Pinpoint the cell where the given text exists, returning its [X, Y] midpoint coordinate. 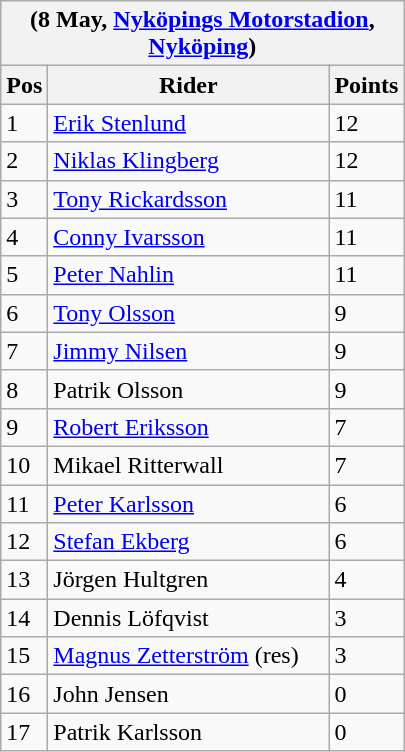
10 [24, 465]
14 [24, 618]
Mikael Ritterwall [188, 465]
Conny Ivarsson [188, 237]
Pos [24, 85]
16 [24, 694]
17 [24, 732]
2 [24, 161]
Rider [188, 85]
Jimmy Nilsen [188, 351]
Points [366, 85]
8 [24, 389]
Tony Olsson [188, 313]
John Jensen [188, 694]
Stefan Ekberg [188, 542]
Erik Stenlund [188, 123]
(8 May, Nyköpings Motorstadion, Nyköping) [202, 34]
15 [24, 656]
5 [24, 275]
Peter Karlsson [188, 503]
Robert Eriksson [188, 427]
Patrik Olsson [188, 389]
Dennis Löfqvist [188, 618]
Jörgen Hultgren [188, 580]
1 [24, 123]
Peter Nahlin [188, 275]
Patrik Karlsson [188, 732]
13 [24, 580]
Niklas Klingberg [188, 161]
Magnus Zetterström (res) [188, 656]
Tony Rickardsson [188, 199]
